Determine the [X, Y] coordinate at the center of the cell enclosing the given text.  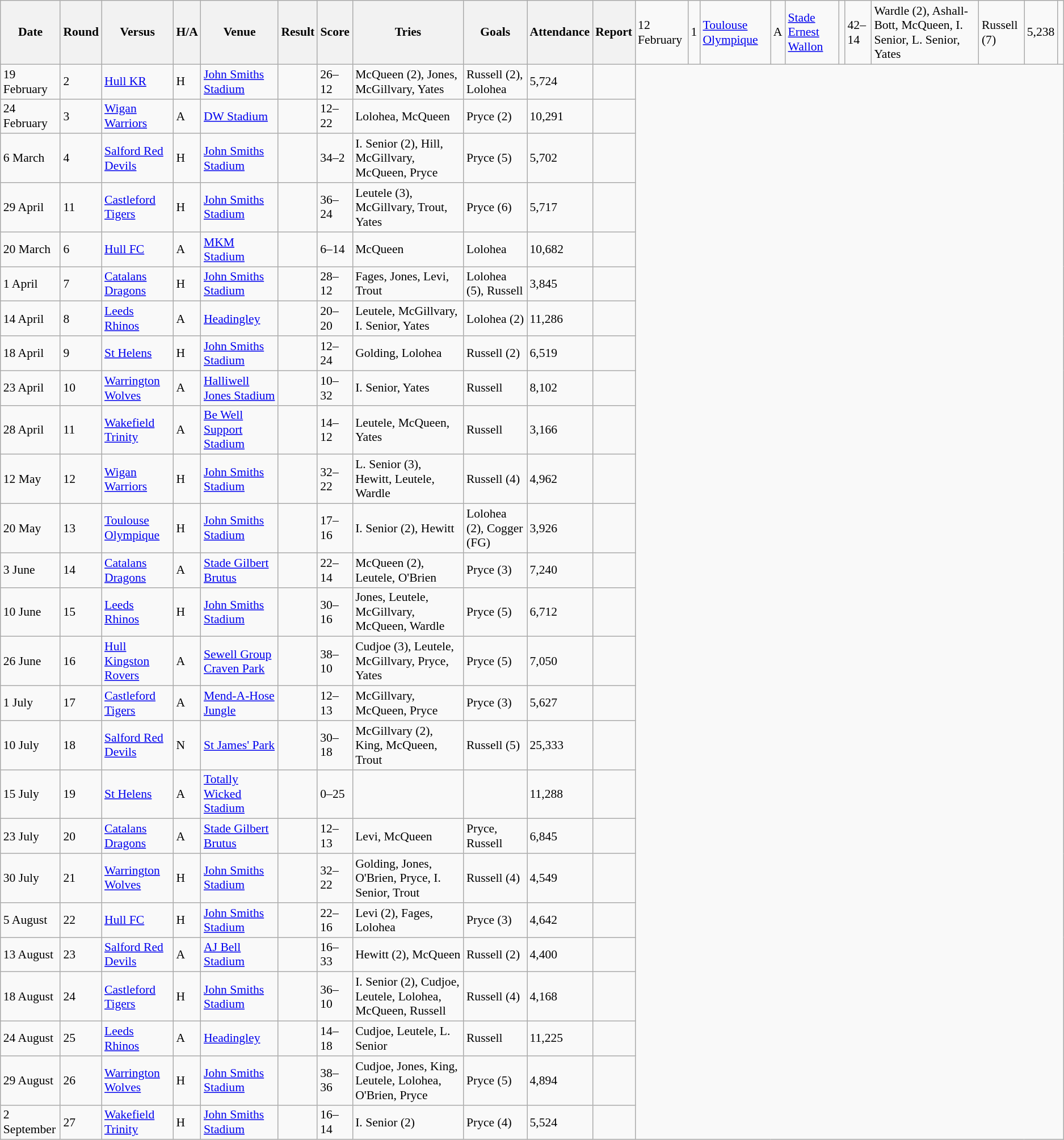
Lolohea [495, 250]
38–10 [335, 662]
Venue [239, 32]
Report [614, 32]
3,166 [560, 430]
AJ Bell Stadium [239, 954]
St James' Park [239, 746]
Score [335, 32]
6,845 [560, 836]
I. Senior (2) [408, 1122]
Wardle (2), Ashall-Bott, McQueen, I. Senior, L. Senior, Yates [925, 32]
15 July [31, 794]
16–33 [335, 954]
5,702 [560, 159]
20–20 [335, 319]
12 February [662, 32]
4,894 [560, 1080]
22–14 [335, 570]
6–14 [335, 250]
DW Stadium [239, 116]
9 [81, 353]
Date [31, 32]
L. Senior (3), Hewitt, Leutele, Wardle [408, 479]
6,712 [560, 612]
24 [81, 996]
McQueen [408, 250]
Pryce, Russell [495, 836]
8,102 [560, 388]
25 [81, 1038]
Pryce (6) [495, 208]
Lolohea (2) [495, 319]
30–18 [335, 746]
18 August [31, 996]
Leutele, McGillvary, I. Senior, Yates [408, 319]
14–12 [335, 430]
H/A [187, 32]
Fages, Jones, Levi, Trout [408, 284]
12 May [31, 479]
27 [81, 1122]
Golding, Lolohea [408, 353]
Mend-A-Hose Jungle [239, 704]
Jones, Leutele, McGillvary, McQueen, Wardle [408, 612]
Result [297, 32]
Leutele (3), McGillvary, Trout, Yates [408, 208]
Cudjoe, Jones, King, Leutele, Lolohea, O'Brien, Pryce [408, 1080]
Lolohea (2), Cogger (FG) [495, 529]
Versus [137, 32]
16–14 [335, 1122]
14–18 [335, 1038]
Halliwell Jones Stadium [239, 388]
13 [81, 529]
1 [695, 32]
3,926 [560, 529]
Round [81, 32]
7 [81, 284]
21 [81, 878]
Tries [408, 32]
Attendance [560, 32]
Stade Ernest Wallon [811, 32]
1 July [31, 704]
19 [81, 794]
Lolohea, McQueen [408, 116]
3 June [31, 570]
Be Well Support Stadium [239, 430]
38–36 [335, 1080]
Russell (7) [1002, 32]
Golding, Jones, O'Brien, Pryce, I. Senior, Trout [408, 878]
5 August [31, 920]
I. Senior (2), Cudjoe, Leutele, Lolohea, McQueen, Russell [408, 996]
Levi, McQueen [408, 836]
17 [81, 704]
26 June [31, 662]
McQueen (2), Leutele, O'Brien [408, 570]
Totally Wicked Stadium [239, 794]
14 [81, 570]
10–32 [335, 388]
20 [81, 836]
24 August [31, 1038]
1 April [31, 284]
26 [81, 1080]
McQueen (2), Jones, McGillvary, Yates [408, 82]
29 April [31, 208]
15 [81, 612]
10 [81, 388]
24 February [31, 116]
22–16 [335, 920]
14 April [31, 319]
7,050 [560, 662]
19 February [31, 82]
0–25 [335, 794]
42–14 [858, 32]
Cudjoe (3), Leutele, McGillvary, Pryce, Yates [408, 662]
6 March [31, 159]
36–24 [335, 208]
11,286 [560, 319]
18 April [31, 353]
30 July [31, 878]
20 May [31, 529]
17–16 [335, 529]
12–24 [335, 353]
34–2 [335, 159]
4,549 [560, 878]
3 [81, 116]
36–10 [335, 996]
12 [81, 479]
3,845 [560, 284]
10,291 [560, 116]
10 June [31, 612]
Levi (2), Fages, Lolohea [408, 920]
11,288 [560, 794]
12–22 [335, 116]
N [187, 746]
Hull KR [137, 82]
30–16 [335, 612]
Leutele, McQueen, Yates [408, 430]
25,333 [560, 746]
4,168 [560, 996]
5,724 [560, 82]
2 [81, 82]
Pryce (2) [495, 116]
26–12 [335, 82]
18 [81, 746]
11,225 [560, 1038]
Lolohea (5), Russell [495, 284]
McGillvary (2), King, McQueen, Trout [408, 746]
5,627 [560, 704]
28–12 [335, 284]
4,642 [560, 920]
Russell (5) [495, 746]
23 July [31, 836]
6 [81, 250]
I. Senior (2), Hill, McGillvary, McQueen, Pryce [408, 159]
5,238 [1041, 32]
22 [81, 920]
23 [81, 954]
Hewitt (2), McQueen [408, 954]
20 March [31, 250]
McGillvary, McQueen, Pryce [408, 704]
I. Senior, Yates [408, 388]
5,717 [560, 208]
Hull Kingston Rovers [137, 662]
MKM Stadium [239, 250]
16 [81, 662]
23 April [31, 388]
2 September [31, 1122]
Russell (2), Lolohea [495, 82]
7,240 [560, 570]
13 August [31, 954]
Pryce (4) [495, 1122]
10,682 [560, 250]
4,962 [560, 479]
4 [81, 159]
4,400 [560, 954]
8 [81, 319]
Cudjoe, Leutele, L. Senior [408, 1038]
Goals [495, 32]
6,519 [560, 353]
29 August [31, 1080]
5,524 [560, 1122]
I. Senior (2), Hewitt [408, 529]
Sewell Group Craven Park [239, 662]
10 July [31, 746]
28 April [31, 430]
